Detect which cell encompasses the target text, then output its (x, y) center coordinate. 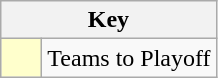
Teams to Playoff (129, 58)
Key (108, 20)
